Find where the given text appears and provide that cell's center as [x, y] coordinate. 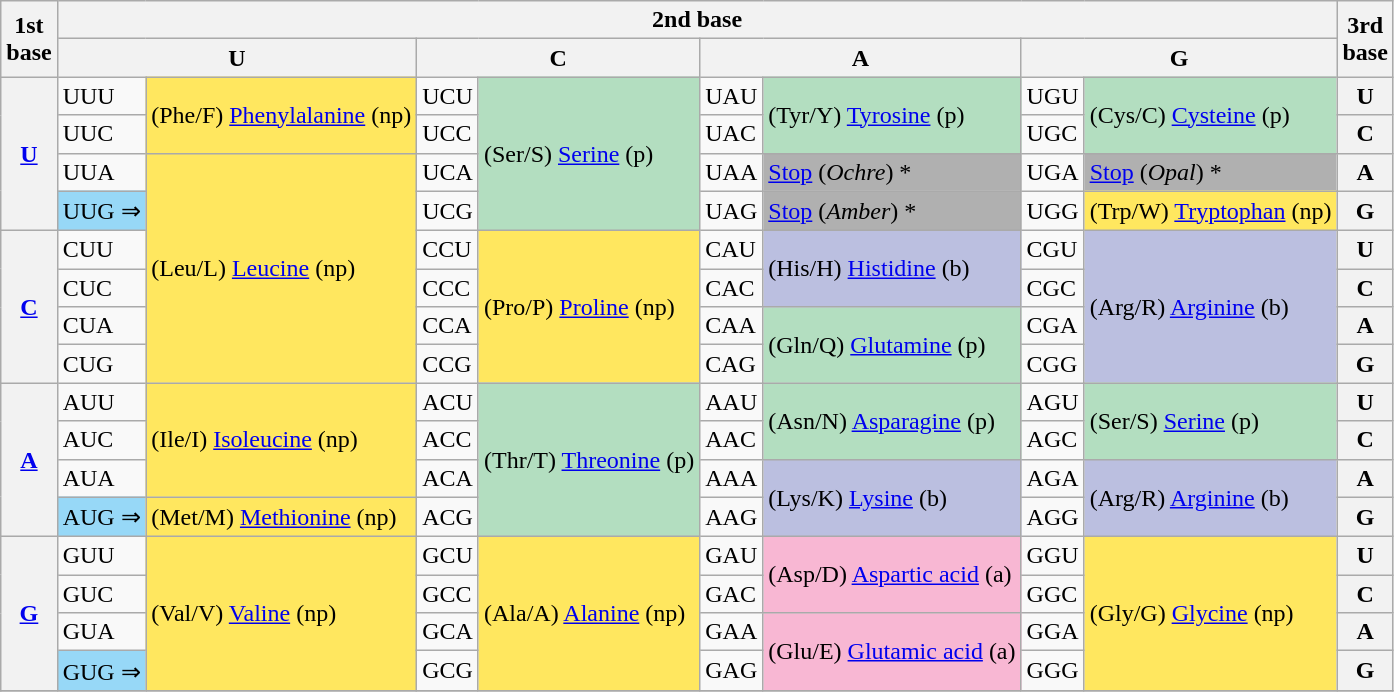
(Trp/W) Tryptophan (np) [1210, 211]
UCC [448, 134]
ACU [448, 402]
CGU [1052, 250]
(Val/V) Valine (np) [282, 614]
GCU [448, 556]
UUG ⇒ [102, 211]
(Ala/A) Alanine (np) [588, 614]
CGC [1052, 288]
AUG ⇒ [102, 517]
(Asn/N) Asparagine (p) [892, 421]
(Pro/P) Proline (np) [588, 307]
GAC [732, 594]
(Lys/K) Lysine (b) [892, 498]
GGU [1052, 556]
AAU [732, 402]
GAA [732, 632]
CAU [732, 250]
AUU [102, 402]
GUG ⇒ [102, 671]
(Tyr/Y) Tyrosine (p) [892, 115]
AAC [732, 440]
GGG [1052, 671]
UAG [732, 211]
AGU [1052, 402]
AGC [1052, 440]
CUC [102, 288]
UGC [1052, 134]
UGA [1052, 172]
(Asp/D) Aspartic acid (a) [892, 575]
1stbase [29, 39]
CGG [1052, 364]
UUC [102, 134]
AAA [732, 478]
(Leu/L) Leucine (np) [282, 268]
3rdbase [1365, 39]
CAA [732, 326]
CGA [1052, 326]
(Cys/C) Cysteine (p) [1210, 115]
CCG [448, 364]
CAG [732, 364]
(Glu/E) Glutamic acid (a) [892, 652]
GCC [448, 594]
Stop (Opal) * [1210, 172]
GUU [102, 556]
GUC [102, 594]
UGG [1052, 211]
ACG [448, 517]
UAC [732, 134]
GCG [448, 671]
(Gln/Q) Glutamine (p) [892, 345]
(Thr/T) Threonine (p) [588, 460]
GGA [1052, 632]
GAU [732, 556]
CCC [448, 288]
ACC [448, 440]
(Gly/G) Glycine (np) [1210, 614]
AGG [1052, 517]
CUG [102, 364]
AUC [102, 440]
(Phe/F) Phenylalanine (np) [282, 115]
(Ile/I) Isoleucine (np) [282, 440]
CAC [732, 288]
UGU [1052, 96]
CCU [448, 250]
UCU [448, 96]
2nd base [697, 20]
UUU [102, 96]
UUA [102, 172]
AGA [1052, 478]
AUA [102, 478]
AAG [732, 517]
GAG [732, 671]
Stop (Amber) * [892, 211]
ACA [448, 478]
GCA [448, 632]
UCG [448, 211]
UAU [732, 96]
CUA [102, 326]
UAA [732, 172]
UCA [448, 172]
(Met/M) Methionine (np) [282, 517]
(His/H) Histidine (b) [892, 269]
CCA [448, 326]
Stop (Ochre) * [892, 172]
GGC [1052, 594]
GUA [102, 632]
CUU [102, 250]
